Return the (x, y) coordinate for the center point of the cell that contains the specified text.  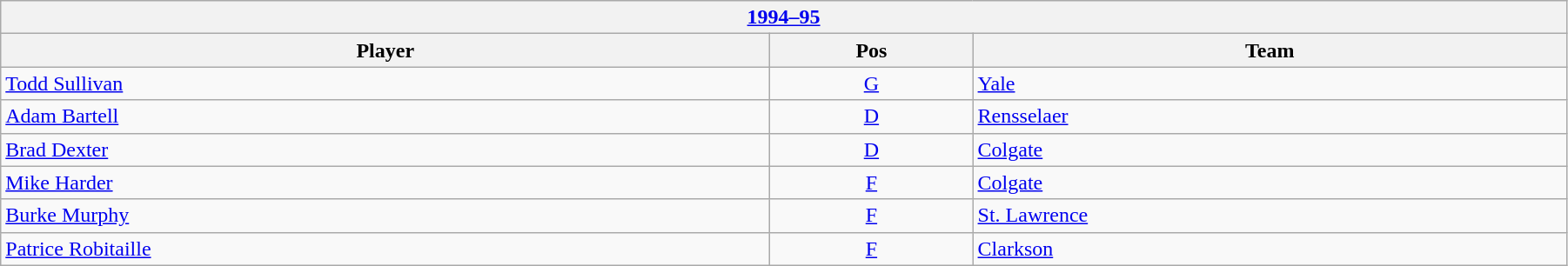
Brad Dexter (385, 150)
Rensselaer (1270, 116)
Team (1270, 50)
G (872, 83)
Adam Bartell (385, 116)
Patrice Robitaille (385, 249)
Mike Harder (385, 183)
Clarkson (1270, 249)
St. Lawrence (1270, 216)
Player (385, 50)
Pos (872, 50)
1994–95 (784, 17)
Todd Sullivan (385, 83)
Yale (1270, 83)
Burke Murphy (385, 216)
